Find where the given text appears and provide that cell's center as [x, y] coordinate. 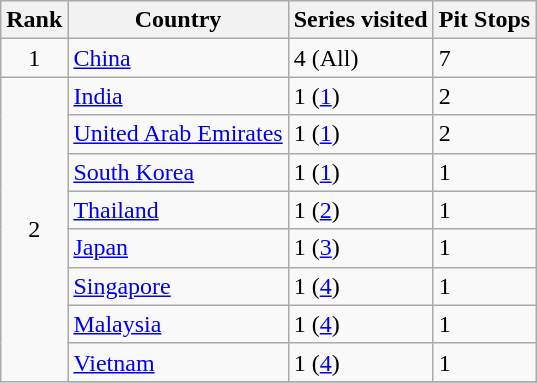
Country [178, 20]
4 (All) [360, 58]
1 (2) [360, 210]
7 [484, 58]
Singapore [178, 286]
Japan [178, 248]
Series visited [360, 20]
Pit Stops [484, 20]
Rank [34, 20]
South Korea [178, 172]
Vietnam [178, 362]
1 (3) [360, 248]
Thailand [178, 210]
China [178, 58]
India [178, 96]
United Arab Emirates [178, 134]
Malaysia [178, 324]
